Return the [x, y] coordinate for the center point of the cell that contains the specified text.  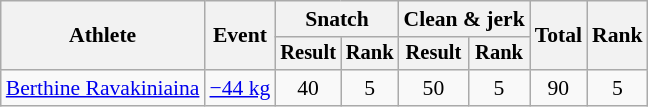
Event [240, 36]
40 [308, 88]
Berthine Ravakiniaina [103, 88]
90 [558, 88]
50 [433, 88]
Snatch [336, 19]
Clean & jerk [464, 19]
Athlete [103, 36]
−44 kg [240, 88]
Total [558, 36]
